For the text-containing cell, return its midpoint in (x, y) coordinate format. 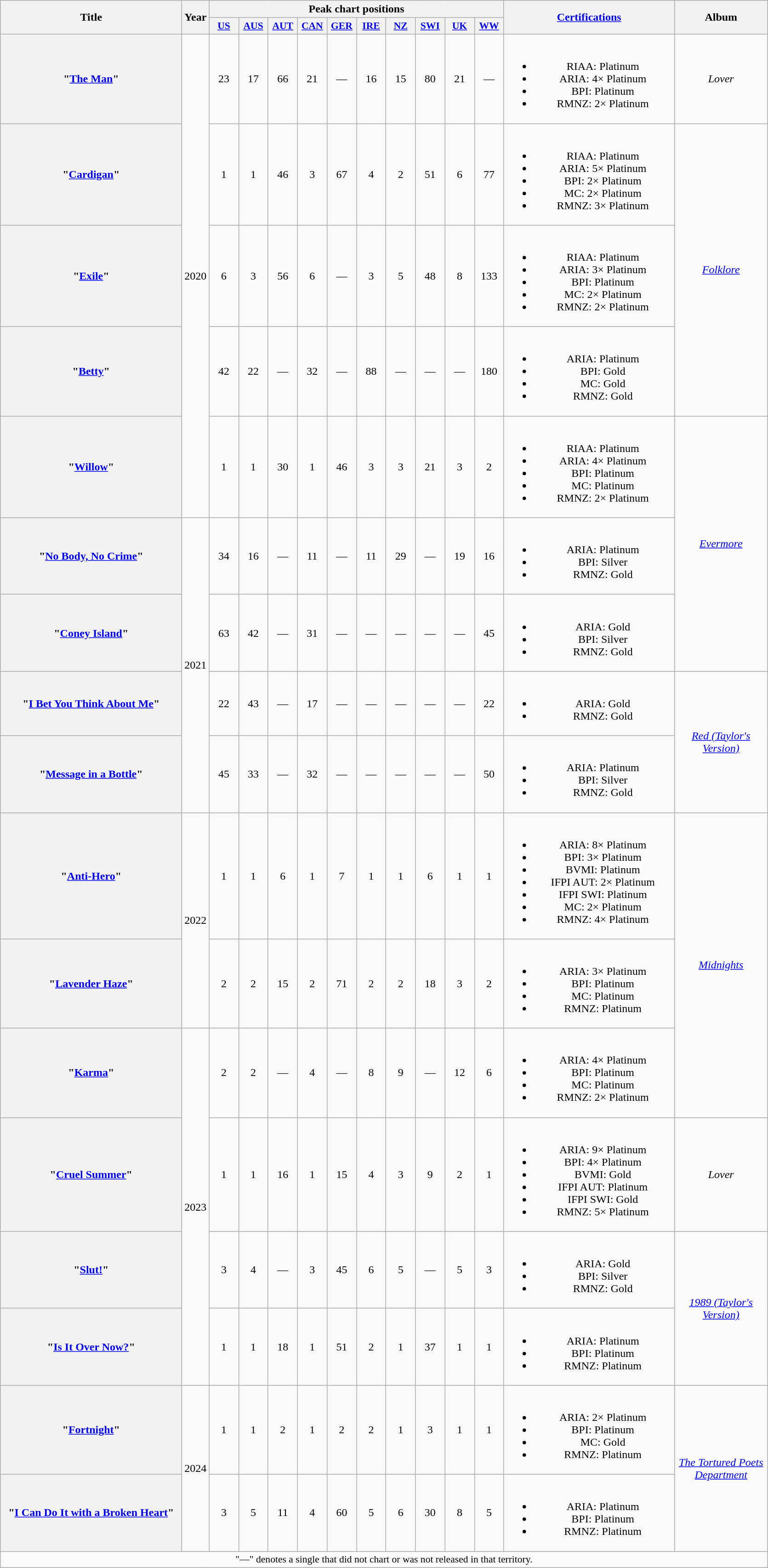
WW (489, 26)
Peak chart positions (357, 9)
Red (Taylor's Version) (721, 742)
"No Body, No Crime" (91, 556)
133 (489, 276)
"Lavender Haze" (91, 984)
AUT (283, 26)
RIAA: PlatinumARIA: 4× PlatinumBPI: PlatinumRMNZ: 2× Platinum (589, 79)
"Fortnight" (91, 1430)
43 (253, 704)
2024 (196, 1468)
180 (489, 372)
33 (253, 774)
37 (430, 1346)
2022 (196, 921)
2023 (196, 1207)
"Cruel Summer" (91, 1174)
GER (341, 26)
"Willow" (91, 467)
ARIA: 2× PlatinumBPI: PlatinumMC: GoldRMNZ: Platinum (589, 1430)
"Karma" (91, 1073)
19 (460, 556)
2021 (196, 665)
CAN (312, 26)
50 (489, 774)
"—" denotes a single that did not chart or was not released in that territory. (384, 1560)
"Message in a Bottle" (91, 774)
ARIA: PlatinumBPI: GoldMC: GoldRMNZ: Gold (589, 372)
"Betty" (91, 372)
"Is It Over Now?" (91, 1346)
7 (341, 876)
Album (721, 17)
ARIA: 9× PlatinumBPI: 4× PlatinumBVMI: GoldIFPI AUT: PlatinumIFPI SWI: GoldRMNZ: 5× Platinum (589, 1174)
"Cardigan" (91, 174)
34 (224, 556)
Folklore (721, 269)
SWI (430, 26)
67 (341, 174)
23 (224, 79)
Evermore (721, 544)
The Tortured Poets Department (721, 1468)
Certifications (589, 17)
88 (371, 372)
60 (341, 1513)
Title (91, 17)
AUS (253, 26)
RIAA: PlatinumARIA: 3× PlatinumBPI: PlatinumMC: 2× PlatinumRMNZ: 2× Platinum (589, 276)
ARIA: 3× PlatinumBPI: PlatinumMC: PlatinumRMNZ: Platinum (589, 984)
ARIA: 8× PlatinumBPI: 3× PlatinumBVMI: PlatinumIFPI AUT: 2× PlatinumIFPI SWI: PlatinumMC: 2× PlatinumRMNZ: 4× Platinum (589, 876)
1989 (Taylor's Version) (721, 1308)
2020 (196, 276)
"Exile" (91, 276)
31 (312, 633)
ARIA: 4× PlatinumBPI: PlatinumMC: PlatinumRMNZ: 2× Platinum (589, 1073)
RIAA: PlatinumARIA: 5× PlatinumBPI: 2× PlatinumMC: 2× PlatinumRMNZ: 3× Platinum (589, 174)
ARIA: GoldRMNZ: Gold (589, 704)
66 (283, 79)
US (224, 26)
UK (460, 26)
"Coney Island" (91, 633)
77 (489, 174)
12 (460, 1073)
48 (430, 276)
"I Can Do It with a Broken Heart" (91, 1513)
63 (224, 633)
71 (341, 984)
"The Man" (91, 79)
Year (196, 17)
IRE (371, 26)
29 (401, 556)
56 (283, 276)
Midnights (721, 965)
NZ (401, 26)
"Anti-Hero" (91, 876)
"Slut!" (91, 1270)
80 (430, 79)
"I Bet You Think About Me" (91, 704)
RIAA: PlatinumARIA: 4× PlatinumBPI: PlatinumMC: PlatinumRMNZ: 2× Platinum (589, 467)
